Detect which cell encompasses the target text, then output its [x, y] center coordinate. 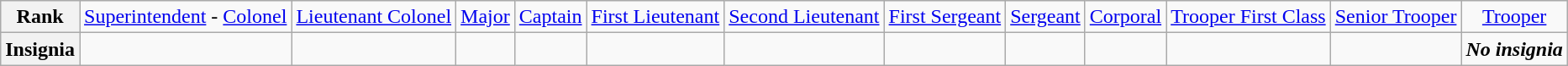
Lieutenant Colonel [374, 17]
Insignia [40, 49]
Superintendent - Colonel [186, 17]
Trooper [1514, 17]
Senior Trooper [1396, 17]
Rank [40, 17]
Major [486, 17]
Corporal [1125, 17]
Sergeant [1045, 17]
Captain [550, 17]
First Sergeant [944, 17]
First Lieutenant [655, 17]
No insignia [1514, 49]
Second Lieutenant [804, 17]
Trooper First Class [1249, 17]
